Provide the [x, y] coordinate of the cell's center where the given text is located.  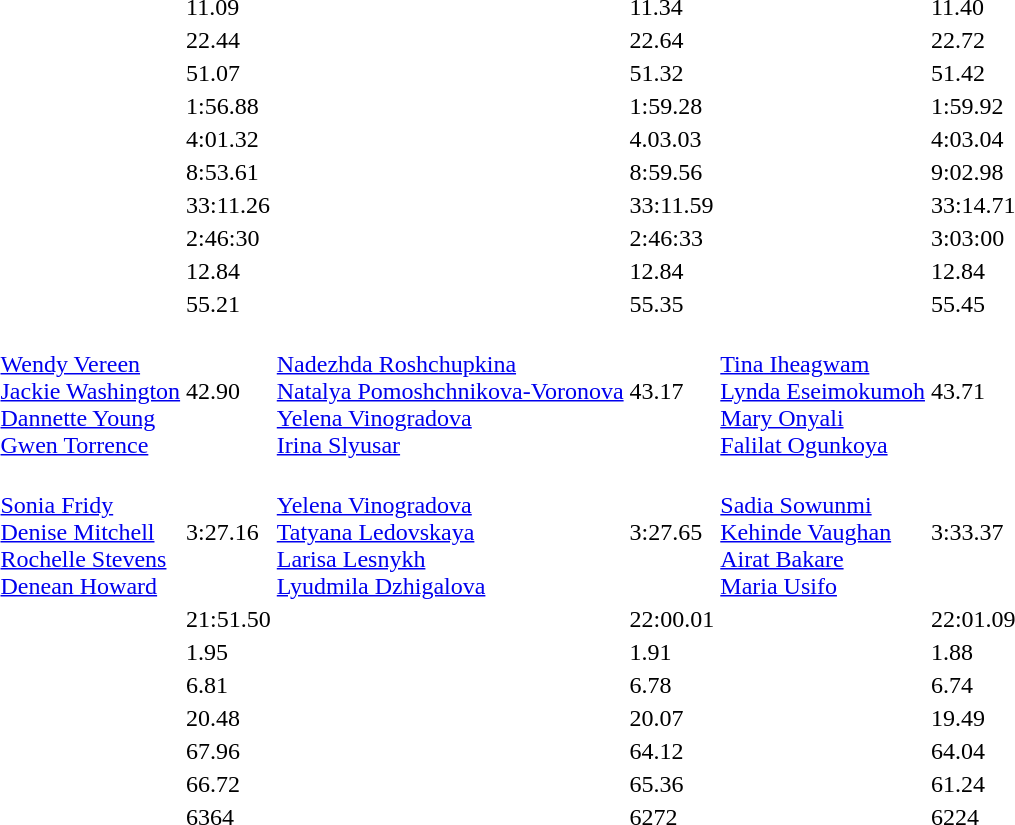
1:59.28 [672, 106]
8:59.56 [672, 172]
64.12 [672, 751]
8:53.61 [229, 172]
65.36 [672, 784]
55.21 [229, 304]
3:27.16 [229, 532]
Yelena VinogradovaTatyana LedovskayaLarisa LesnykhLyudmila Dzhigalova [450, 532]
51.07 [229, 73]
Tina IheagwamLynda EseimokumohMary OnyaliFalilat Ogunkoya [823, 391]
6.81 [229, 685]
2:46:33 [672, 238]
1.95 [229, 652]
1:56.88 [229, 106]
21:51.50 [229, 619]
66.72 [229, 784]
22:00.01 [672, 619]
20.48 [229, 718]
2:46:30 [229, 238]
22.44 [229, 40]
42.90 [229, 391]
33:11.26 [229, 205]
22.64 [672, 40]
20.07 [672, 718]
55.35 [672, 304]
3:27.65 [672, 532]
Nadezhda RoshchupkinaNatalya Pomoshchnikova-VoronovaYelena VinogradovaIrina Slyusar [450, 391]
67.96 [229, 751]
51.32 [672, 73]
Sadia SowunmiKehinde VaughanAirat BakareMaria Usifo [823, 532]
6.78 [672, 685]
1.91 [672, 652]
4.03.03 [672, 139]
4:01.32 [229, 139]
43.17 [672, 391]
33:11.59 [672, 205]
